Search for the cell housing the specified text and yield its [X, Y] center coordinate. 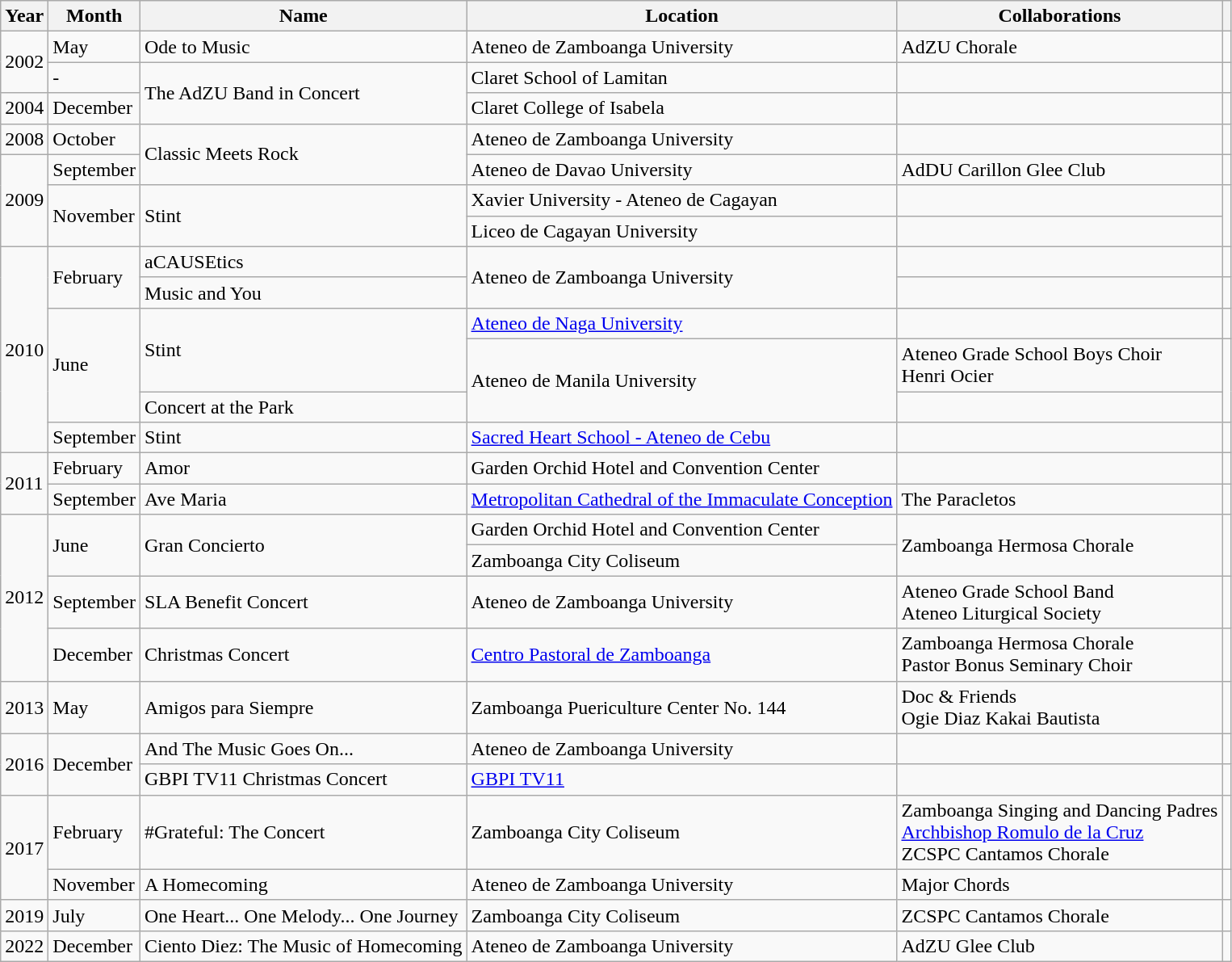
The AdZU Band in Concert [304, 93]
October [94, 139]
2008 [24, 139]
Ateneo Grade School BandAteneo Liturgical Society [1059, 603]
Major Chords [1059, 884]
Ateneo Grade School Boys ChoirHenri Ocier [1059, 365]
Ave Maria [304, 499]
2010 [24, 349]
The Paracletos [1059, 499]
2002 [24, 62]
Zamboanga Hermosa Chorale [1059, 545]
GBPI TV11 Christmas Concert [304, 779]
Claret School of Lamitan [681, 78]
2011 [24, 484]
Xavier University - Ateneo de Cagayan [681, 200]
2017 [24, 847]
AdZU Glee Club [1059, 946]
AdDU Carillon Glee Club [1059, 170]
Liceo de Cagayan University [681, 231]
Music and You [304, 292]
A Homecoming [304, 884]
Month [94, 16]
AdZU Chorale [1059, 47]
Claret College of Isabela [681, 108]
Ateneo de Manila University [681, 380]
SLA Benefit Concert [304, 603]
2019 [24, 915]
Zamboanga Puericulture Center No. 144 [681, 708]
2004 [24, 108]
Christmas Concert [304, 654]
Metropolitan Cathedral of the Immaculate Conception [681, 499]
Amigos para Siempre [304, 708]
One Heart... One Melody... One Journey [304, 915]
ZCSPC Cantamos Chorale [1059, 915]
2013 [24, 708]
#Grateful: The Concert [304, 832]
Name [304, 16]
aCAUSEtics [304, 262]
Collaborations [1059, 16]
Ode to Music [304, 47]
Ateneo de Davao University [681, 170]
GBPI TV11 [681, 779]
Concert at the Park [304, 406]
And The Music Goes On... [304, 749]
Location [681, 16]
Amor [304, 468]
Year [24, 16]
Zamboanga Singing and Dancing PadresArchbishop Romulo de la CruzZCSPC Cantamos Chorale [1059, 832]
2012 [24, 598]
Centro Pastoral de Zamboanga [681, 654]
- [94, 78]
Doc & FriendsOgie Diaz Kakai Bautista [1059, 708]
Ciento Diez: The Music of Homecoming [304, 946]
Classic Meets Rock [304, 154]
Gran Concierto [304, 545]
Ateneo de Naga University [681, 323]
2009 [24, 200]
Sacred Heart School - Ateneo de Cebu [681, 438]
2022 [24, 946]
2016 [24, 764]
July [94, 915]
Zamboanga Hermosa ChoralePastor Bonus Seminary Choir [1059, 654]
